Identify which cell holds the provided text, then report its [x, y] central coordinate. 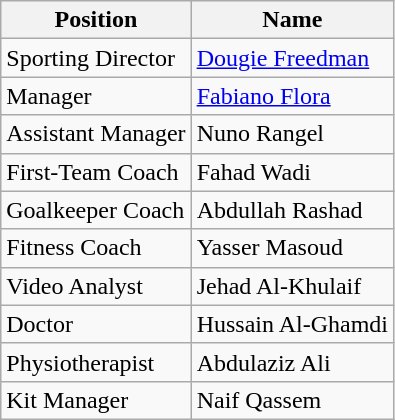
Name [292, 20]
Fitness Coach [96, 248]
Hussain Al-Ghamdi [292, 324]
Kit Manager [96, 400]
Naif Qassem [292, 400]
Video Analyst [96, 286]
Position [96, 20]
Fahad Wadi [292, 172]
Yasser Masoud [292, 248]
Manager [96, 96]
Abdullah Rashad [292, 210]
Doctor [96, 324]
Assistant Manager [96, 134]
Nuno Rangel [292, 134]
Abdulaziz Ali [292, 362]
Dougie Freedman [292, 58]
Goalkeeper Coach [96, 210]
Fabiano Flora [292, 96]
Jehad Al-Khulaif [292, 286]
First-Team Coach [96, 172]
Physiotherapist [96, 362]
Sporting Director [96, 58]
